Return (X, Y) of the center of cell containing provided text 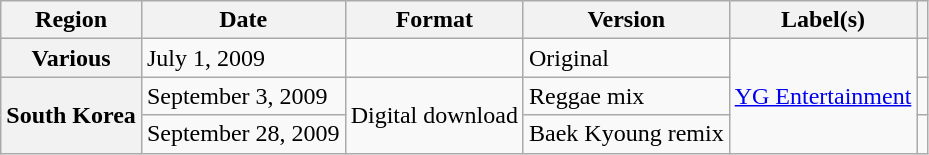
Original (626, 58)
South Korea (72, 115)
Region (72, 20)
September 3, 2009 (243, 96)
Date (243, 20)
September 28, 2009 (243, 134)
Format (434, 20)
Digital download (434, 115)
July 1, 2009 (243, 58)
Label(s) (823, 20)
Baek Kyoung remix (626, 134)
Version (626, 20)
Reggae mix (626, 96)
Various (72, 58)
YG Entertainment (823, 96)
